Search for the cell housing the specified text and yield its (X, Y) center coordinate. 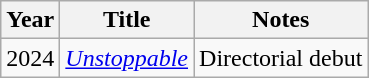
Year (30, 20)
Notes (281, 20)
Unstoppable (127, 58)
Title (127, 20)
2024 (30, 58)
Directorial debut (281, 58)
